Locate the cell with the specified text and output its [x, y] center coordinate. 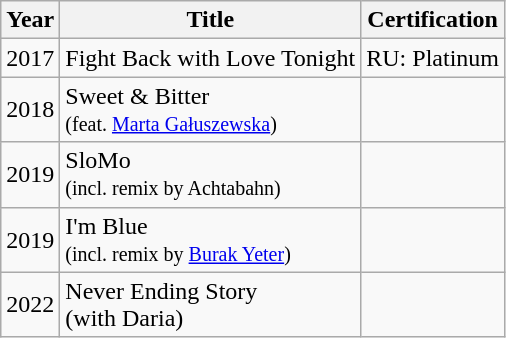
2018 [30, 110]
Certification [433, 20]
2022 [30, 304]
Never Ending Story(with Daria) [210, 304]
Fight Back with Love Tonight [210, 58]
Sweet & Bitter(feat. Marta Gałuszewska) [210, 110]
RU: Platinum [433, 58]
2017 [30, 58]
I'm Blue(incl. remix by Burak Yeter) [210, 240]
Title [210, 20]
SloMo(incl. remix by Achtabahn) [210, 174]
Year [30, 20]
